Scan for the cell matching the given text and deliver its (X, Y) coordinate at center. 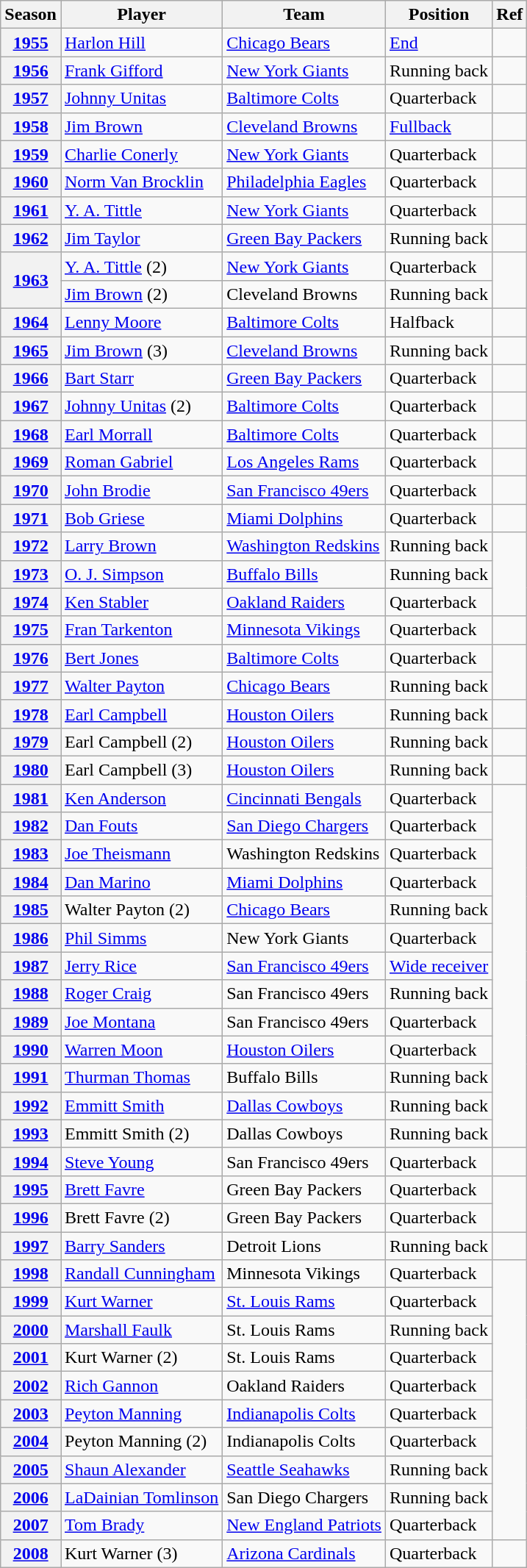
Roger Craig (141, 994)
1967 (31, 407)
1983 (31, 854)
Player (141, 15)
Warren Moon (141, 1050)
Peyton Manning (2) (141, 1442)
Wide receiver (438, 966)
Norm Van Brocklin (141, 182)
Team (304, 15)
1973 (31, 574)
Bart Starr (141, 379)
Phil Simms (141, 938)
1985 (31, 910)
Philadelphia Eagles (304, 182)
Larry Brown (141, 546)
Barry Sanders (141, 1246)
Fran Tarkenton (141, 630)
1995 (31, 1189)
1960 (31, 182)
Charlie Conerly (141, 154)
Brett Favre (2) (141, 1217)
1996 (31, 1217)
Ken Stabler (141, 602)
2002 (31, 1386)
Position (438, 15)
1970 (31, 490)
Emmitt Smith (2) (141, 1134)
2004 (31, 1442)
2006 (31, 1497)
1980 (31, 770)
Peyton Manning (141, 1414)
1965 (31, 351)
Roman Gabriel (141, 462)
Joe Theismann (141, 854)
Cincinnati Bengals (304, 798)
2003 (31, 1414)
Frank Gifford (141, 71)
1994 (31, 1161)
Johnny Unitas (2) (141, 407)
1988 (31, 994)
Seattle Seahawks (304, 1469)
Marshall Faulk (141, 1330)
1956 (31, 71)
John Brodie (141, 490)
1999 (31, 1302)
Rich Gannon (141, 1386)
1959 (31, 154)
Walter Payton (2) (141, 910)
Steve Young (141, 1161)
Jerry Rice (141, 966)
Earl Campbell (3) (141, 770)
1974 (31, 602)
1987 (31, 966)
Randall Cunningham (141, 1274)
Harlon Hill (141, 43)
2007 (31, 1525)
Thurman Thomas (141, 1078)
1981 (31, 798)
Bert Jones (141, 658)
1977 (31, 686)
1997 (31, 1246)
1975 (31, 630)
2001 (31, 1358)
Earl Campbell (2) (141, 742)
1986 (31, 938)
1957 (31, 99)
Walter Payton (141, 686)
Kurt Warner (141, 1302)
Jim Brown (141, 126)
2000 (31, 1330)
1968 (31, 434)
1955 (31, 43)
1979 (31, 742)
Emmitt Smith (141, 1106)
1971 (31, 518)
Ken Anderson (141, 798)
Fullback (438, 126)
1961 (31, 210)
Halfback (438, 322)
2008 (31, 1553)
Brett Favre (141, 1189)
1972 (31, 546)
Arizona Cardinals (304, 1553)
Y. A. Tittle (2) (141, 266)
Kurt Warner (2) (141, 1358)
Y. A. Tittle (141, 210)
1992 (31, 1106)
1976 (31, 658)
New England Patriots (304, 1525)
Dan Fouts (141, 826)
Bob Griese (141, 518)
Earl Campbell (141, 714)
Tom Brady (141, 1525)
1984 (31, 882)
Jim Brown (2) (141, 294)
Joe Montana (141, 1022)
Jim Taylor (141, 238)
2005 (31, 1469)
1963 (31, 280)
1982 (31, 826)
Jim Brown (3) (141, 351)
Kurt Warner (3) (141, 1553)
Earl Morrall (141, 434)
Ref (510, 15)
1978 (31, 714)
1991 (31, 1078)
1990 (31, 1050)
Lenny Moore (141, 322)
Los Angeles Rams (304, 462)
1993 (31, 1134)
Season (31, 15)
1958 (31, 126)
1989 (31, 1022)
1969 (31, 462)
1964 (31, 322)
Detroit Lions (304, 1246)
Johnny Unitas (141, 99)
1966 (31, 379)
O. J. Simpson (141, 574)
Dan Marino (141, 882)
1998 (31, 1274)
Shaun Alexander (141, 1469)
1962 (31, 238)
End (438, 43)
LaDainian Tomlinson (141, 1497)
